Scan for the cell matching the given text and deliver its (x, y) coordinate at center. 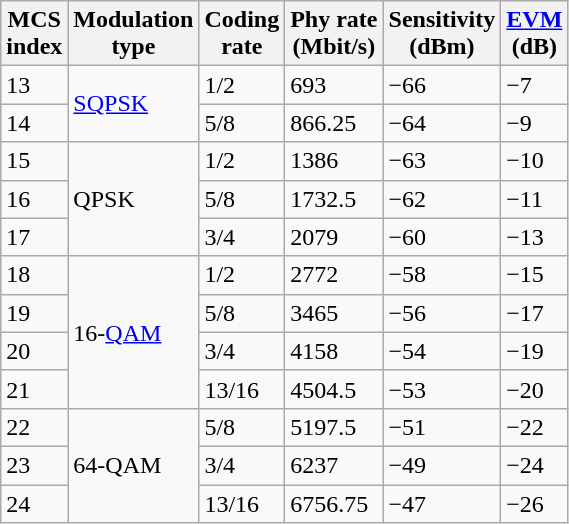
−10 (534, 161)
16 (34, 199)
−62 (442, 199)
−24 (534, 465)
6237 (334, 465)
−17 (534, 313)
1386 (334, 161)
2079 (334, 237)
15 (34, 161)
21 (34, 389)
MCSindex (34, 34)
13 (34, 85)
−9 (534, 123)
−58 (442, 275)
Codingrate (242, 34)
EVM (dB) (534, 34)
−53 (442, 389)
18 (34, 275)
−64 (442, 123)
QPSK (134, 199)
22 (34, 427)
−51 (442, 427)
Phy rate (Mbit/s) (334, 34)
−19 (534, 351)
866.25 (334, 123)
2772 (334, 275)
−13 (534, 237)
64-QAM (134, 465)
3465 (334, 313)
−49 (442, 465)
24 (34, 503)
−7 (534, 85)
SQPSK (134, 104)
−54 (442, 351)
−15 (534, 275)
19 (34, 313)
23 (34, 465)
Sensitivity (dBm) (442, 34)
16-QAM (134, 332)
−22 (534, 427)
−63 (442, 161)
6756.75 (334, 503)
Modulationtype (134, 34)
693 (334, 85)
4504.5 (334, 389)
20 (34, 351)
−26 (534, 503)
−20 (534, 389)
−66 (442, 85)
4158 (334, 351)
14 (34, 123)
−56 (442, 313)
−60 (442, 237)
17 (34, 237)
5197.5 (334, 427)
−47 (442, 503)
1732.5 (334, 199)
−11 (534, 199)
